Provide the [X, Y] coordinate of the cell's center where the given text is located.  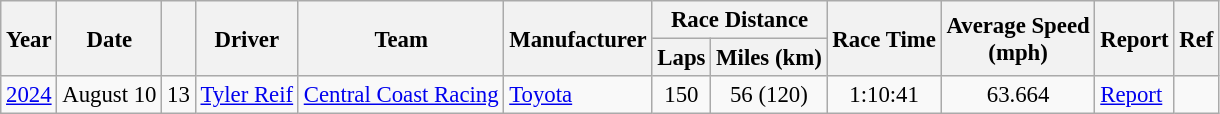
Laps [682, 58]
Central Coast Racing [400, 95]
Manufacturer [578, 38]
63.664 [1018, 95]
Ref [1196, 38]
Tyler Reif [246, 95]
Year [29, 38]
Toyota [578, 95]
56 (120) [769, 95]
13 [178, 95]
Date [110, 38]
August 10 [110, 95]
Average Speed(mph) [1018, 38]
Race Time [884, 38]
1:10:41 [884, 95]
Race Distance [740, 20]
Miles (km) [769, 58]
150 [682, 95]
Team [400, 38]
Driver [246, 38]
2024 [29, 95]
